Return (x, y) of the center of cell containing provided text 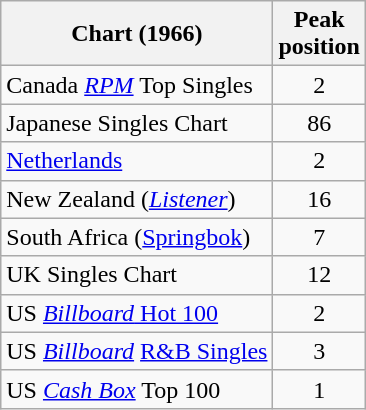
New Zealand (Listener) (137, 199)
Canada RPM Top Singles (137, 85)
Japanese Singles Chart (137, 123)
Netherlands (137, 161)
US Billboard R&B Singles (137, 351)
US Billboard Hot 100 (137, 313)
7 (319, 237)
Chart (1966) (137, 34)
Peakposition (319, 34)
16 (319, 199)
US Cash Box Top 100 (137, 389)
UK Singles Chart (137, 275)
12 (319, 275)
3 (319, 351)
86 (319, 123)
South Africa (Springbok) (137, 237)
1 (319, 389)
